Capture the cell that displays the provided text and extract its (x, y) central coordinate. 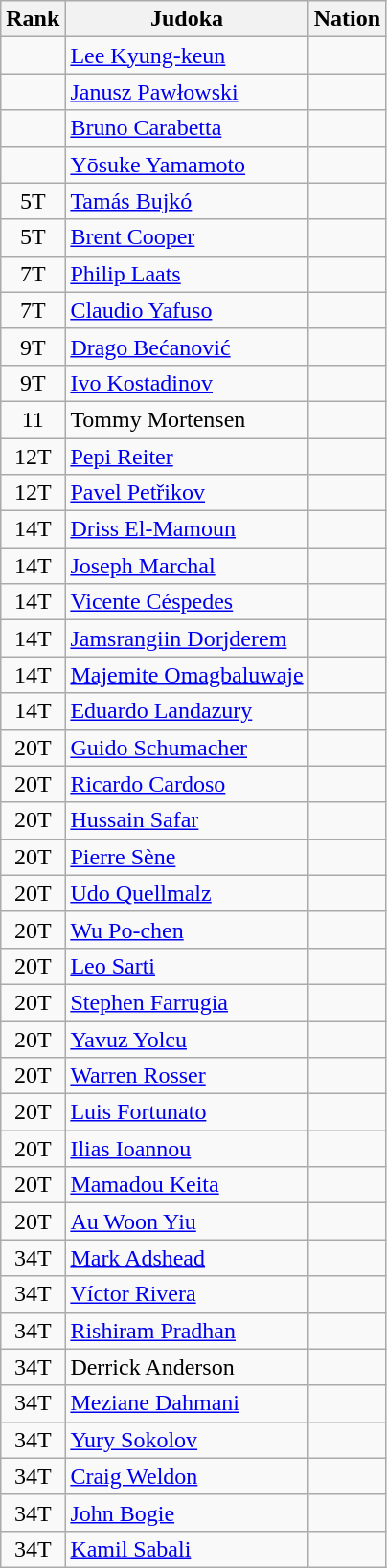
Yury Sokolov (187, 1440)
Vicente Céspedes (187, 602)
John Bogie (187, 1512)
Tommy Mortensen (187, 419)
Judoka (187, 19)
Au Woon Yiu (187, 1221)
Drago Bećanović (187, 347)
Wu Po-chen (187, 930)
Meziane Dahmani (187, 1403)
Nation (347, 19)
Lee Kyung-keun (187, 56)
Brent Cooper (187, 237)
Víctor Rivera (187, 1294)
11 (33, 419)
Mamadou Keita (187, 1185)
Rank (33, 19)
Majemite Omagbaluwaje (187, 675)
Driss El-Mamoun (187, 529)
Leo Sarti (187, 966)
Jamsrangiin Dorjderem (187, 638)
Tamás Bujkó (187, 201)
Janusz Pawłowski (187, 92)
Ricardo Cardoso (187, 784)
Claudio Yafuso (187, 310)
Udo Quellmalz (187, 893)
Philip Laats (187, 274)
Bruno Carabetta (187, 128)
Rishiram Pradhan (187, 1331)
Pavel Petřikov (187, 493)
Ilias Ioannou (187, 1149)
Pepi Reiter (187, 457)
Pierre Sène (187, 857)
Guido Schumacher (187, 748)
Joseph Marchal (187, 566)
Yōsuke Yamamoto (187, 165)
Craig Weldon (187, 1476)
Luis Fortunato (187, 1112)
Hussain Safar (187, 820)
Yavuz Yolcu (187, 1039)
Kamil Sabali (187, 1549)
Derrick Anderson (187, 1367)
Mark Adshead (187, 1258)
Eduardo Landazury (187, 711)
Stephen Farrugia (187, 1002)
Ivo Kostadinov (187, 383)
Warren Rosser (187, 1076)
